Determine the (X, Y) coordinate at the center of the cell enclosing the given text.  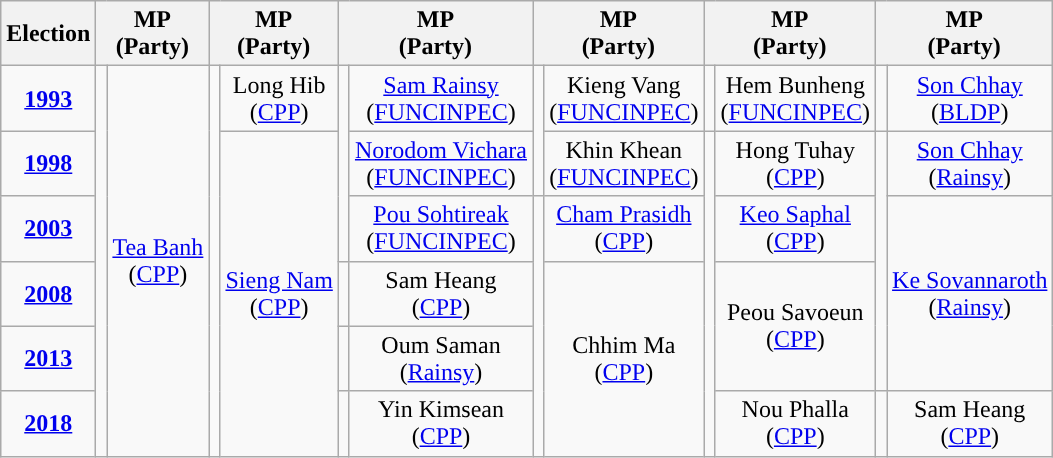
Hong Tuhay(CPP) (795, 164)
Keo Saphal(CPP) (795, 228)
Ke Sovannaroth(Rainsy) (970, 294)
2008 (48, 294)
2003 (48, 228)
Chhim Ma(CPP) (624, 358)
Hem Bunheng(FUNCINPEC) (795, 98)
Nou Phalla(CPP) (795, 424)
Sam Rainsy(FUNCINPEC) (440, 98)
Cham Prasidh(CPP) (624, 228)
Tea Banh(CPP) (158, 261)
Election (48, 34)
Long Hib(CPP) (279, 98)
Son Chhay(BLDP) (970, 98)
Norodom Vichara(FUNCINPEC) (440, 164)
Peou Savoeun(CPP) (795, 326)
Pou Sohtireak(FUNCINPEC) (440, 228)
2018 (48, 424)
Khin Khean(FUNCINPEC) (624, 164)
Kieng Vang(FUNCINPEC) (624, 98)
1998 (48, 164)
Yin Kimsean(CPP) (440, 424)
Son Chhay(Rainsy) (970, 164)
1993 (48, 98)
2013 (48, 358)
Sieng Nam(CPP) (279, 294)
Oum Saman(Rainsy) (440, 358)
